Capture the cell that displays the provided text and extract its [x, y] central coordinate. 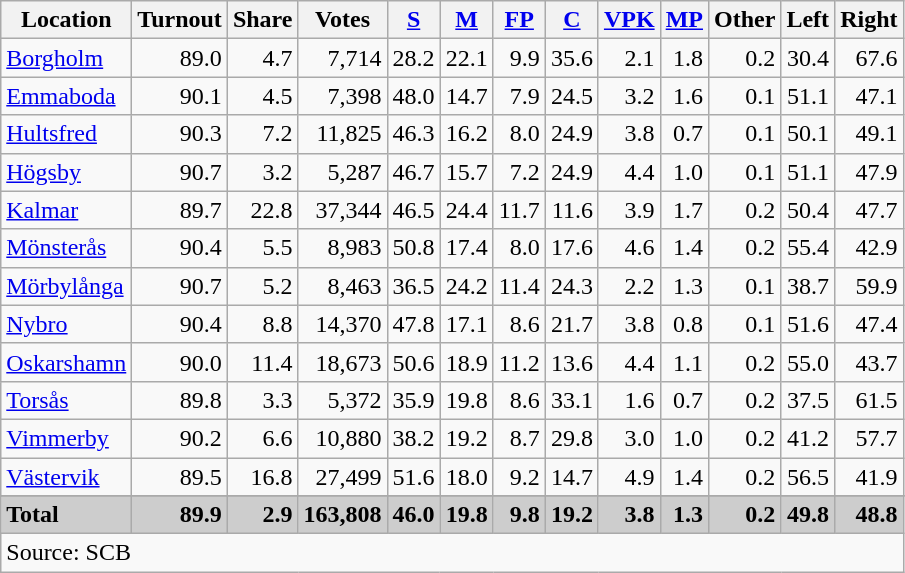
Hultsfred [66, 134]
47.8 [414, 324]
2.1 [629, 58]
48.0 [414, 96]
16.8 [262, 477]
VPK [629, 20]
49.8 [808, 515]
37.5 [808, 400]
8,983 [342, 248]
2.9 [262, 515]
5,287 [342, 172]
47.4 [869, 324]
46.0 [414, 515]
9.8 [519, 515]
90.2 [180, 438]
8.8 [262, 324]
50.6 [414, 362]
50.8 [414, 248]
18.9 [466, 362]
67.6 [869, 58]
1.8 [684, 58]
16.2 [466, 134]
55.0 [808, 362]
57.7 [869, 438]
Source: SCB [452, 553]
50.1 [808, 134]
89.9 [180, 515]
5,372 [342, 400]
Borgholm [66, 58]
11,825 [342, 134]
11.6 [572, 210]
9.9 [519, 58]
42.9 [869, 248]
89.7 [180, 210]
22.8 [262, 210]
21.7 [572, 324]
38.7 [808, 286]
8,463 [342, 286]
Torsås [66, 400]
3.3 [262, 400]
30.4 [808, 58]
Nybro [66, 324]
49.1 [869, 134]
Mörbylånga [66, 286]
24.5 [572, 96]
61.5 [869, 400]
Kalmar [66, 210]
24.4 [466, 210]
37,344 [342, 210]
Västervik [66, 477]
Location [66, 20]
Share [262, 20]
47.1 [869, 96]
46.5 [414, 210]
46.7 [414, 172]
59.9 [869, 286]
Other [745, 20]
Total [66, 515]
Mönsterås [66, 248]
17.6 [572, 248]
Votes [342, 20]
0.8 [684, 324]
S [414, 20]
Emmaboda [66, 96]
1.7 [684, 210]
41.2 [808, 438]
35.9 [414, 400]
6.6 [262, 438]
4.7 [262, 58]
36.5 [414, 286]
43.7 [869, 362]
FP [519, 20]
48.8 [869, 515]
17.4 [466, 248]
41.9 [869, 477]
17.1 [466, 324]
56.5 [808, 477]
50.4 [808, 210]
18.0 [466, 477]
8.7 [519, 438]
90.0 [180, 362]
15.7 [466, 172]
28.2 [414, 58]
18,673 [342, 362]
5.5 [262, 248]
90.1 [180, 96]
55.4 [808, 248]
10,880 [342, 438]
11.2 [519, 362]
1.1 [684, 362]
9.2 [519, 477]
Right [869, 20]
4.5 [262, 96]
C [572, 20]
Left [808, 20]
89.5 [180, 477]
5.2 [262, 286]
35.6 [572, 58]
163,808 [342, 515]
47.7 [869, 210]
MP [684, 20]
11.7 [519, 210]
89.8 [180, 400]
27,499 [342, 477]
38.2 [414, 438]
47.9 [869, 172]
2.2 [629, 286]
4.9 [629, 477]
4.6 [629, 248]
Oskarshamn [66, 362]
Högsby [66, 172]
24.3 [572, 286]
Turnout [180, 20]
24.2 [466, 286]
33.1 [572, 400]
M [466, 20]
13.6 [572, 362]
7,714 [342, 58]
46.3 [414, 134]
7.9 [519, 96]
90.3 [180, 134]
14,370 [342, 324]
89.0 [180, 58]
3.0 [629, 438]
22.1 [466, 58]
7,398 [342, 96]
3.9 [629, 210]
29.8 [572, 438]
Vimmerby [66, 438]
